Locate the cell with the specified text and output its (X, Y) center coordinate. 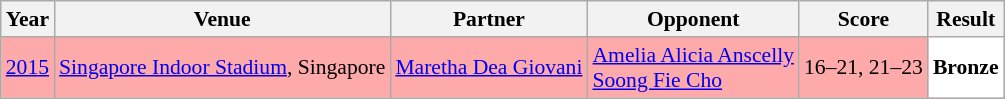
Singapore Indoor Stadium, Singapore (222, 68)
Year (28, 19)
Bronze (966, 68)
Partner (488, 19)
Result (966, 19)
16–21, 21–23 (864, 68)
Venue (222, 19)
Maretha Dea Giovani (488, 68)
Score (864, 19)
Amelia Alicia Anscelly Soong Fie Cho (693, 68)
Opponent (693, 19)
2015 (28, 68)
